Output the (x, y) coordinate of the center of the cell containing the given text.  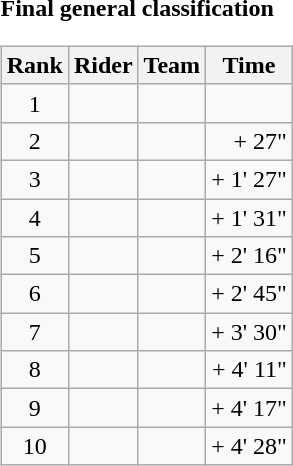
1 (34, 103)
2 (34, 141)
9 (34, 408)
10 (34, 446)
Time (250, 65)
7 (34, 332)
Rank (34, 65)
8 (34, 370)
4 (34, 217)
+ 3' 30" (250, 332)
6 (34, 294)
+ 4' 11" (250, 370)
+ 1' 27" (250, 179)
+ 4' 17" (250, 408)
+ 1' 31" (250, 217)
+ 4' 28" (250, 446)
Rider (103, 65)
+ 2' 16" (250, 256)
Team (172, 65)
+ 2' 45" (250, 294)
3 (34, 179)
+ 27" (250, 141)
5 (34, 256)
